From the cell containing the given text, extract its center point as (X, Y) coordinate. 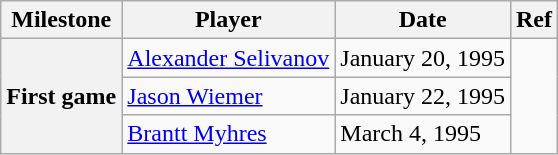
March 4, 1995 (423, 134)
January 20, 1995 (423, 58)
Ref (534, 20)
Date (423, 20)
Milestone (62, 20)
Brantt Myhres (228, 134)
Jason Wiemer (228, 96)
First game (62, 96)
January 22, 1995 (423, 96)
Alexander Selivanov (228, 58)
Player (228, 20)
